Provide the (X, Y) coordinate of the cell's center where the given text is located.  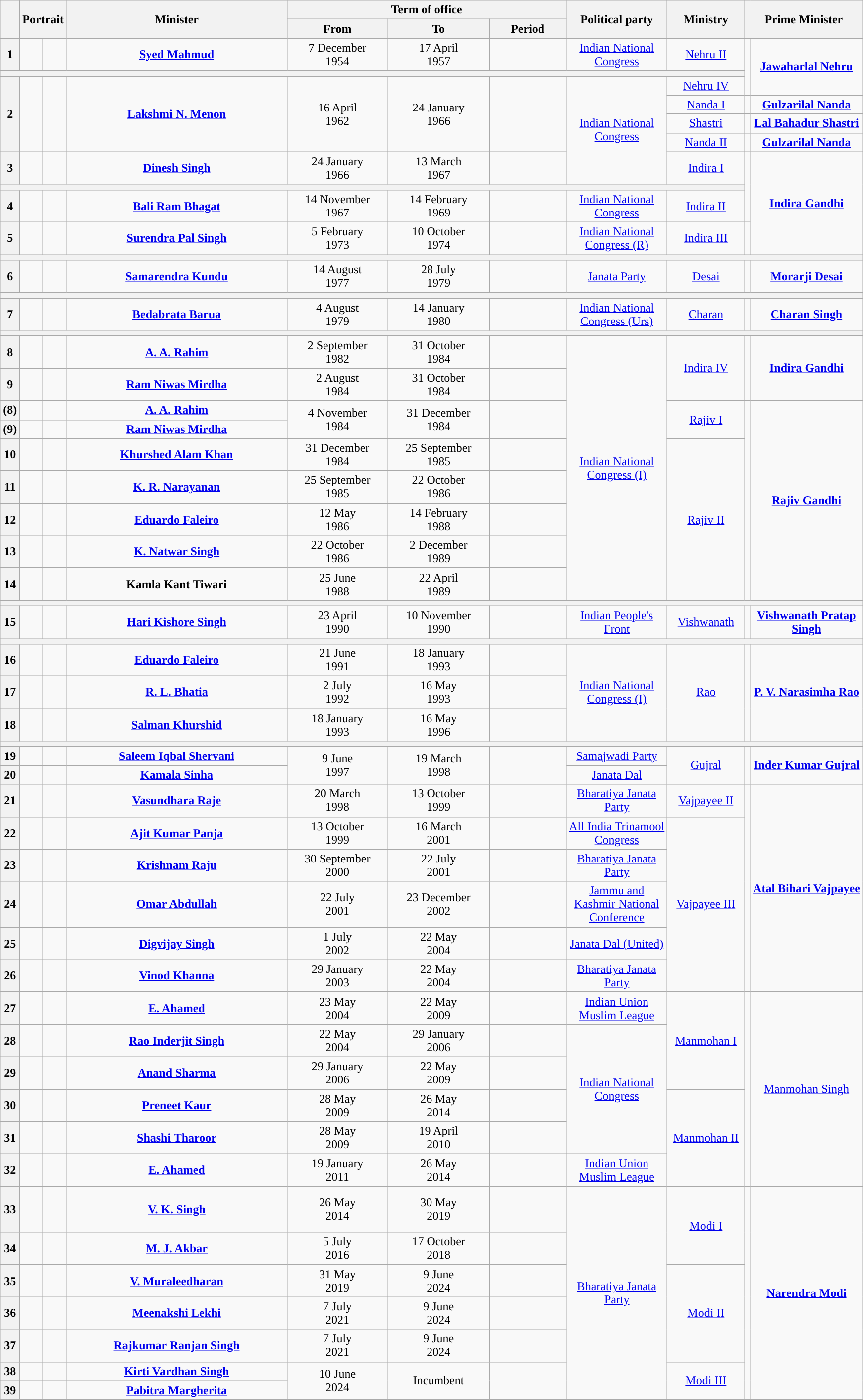
22 April1989 (439, 584)
(8) (10, 410)
27 (10, 1008)
17 October2018 (439, 1248)
39 (10, 1390)
32 (10, 1171)
V. Muraleedharan (176, 1281)
3 (10, 168)
Pabitra Margherita (176, 1390)
33 (10, 1209)
17 (10, 693)
Bali Ram Bhagat (176, 206)
Term of office (427, 10)
Nanda I (706, 105)
21 (10, 800)
23 December2002 (439, 904)
31 May2019 (337, 1281)
5 February1973 (337, 238)
Charan (706, 315)
Political party (617, 19)
Hari Kishore Singh (176, 622)
Period (528, 29)
4 November1984 (337, 420)
2 September1982 (337, 352)
Lakshmi N. Menon (176, 114)
6 (10, 277)
2 July1992 (337, 693)
Dinesh Singh (176, 168)
4 (10, 206)
17 April1957 (439, 55)
14 (10, 584)
Jammu and Kashmir National Conference (617, 904)
26 (10, 975)
13 (10, 551)
Kamala Sinha (176, 775)
24 (10, 904)
4 August1979 (337, 315)
2 August1984 (337, 384)
Samarendra Kundu (176, 277)
Atal Bihari Vajpayee (806, 888)
Ministry (706, 19)
Kamla Kant Tiwari (176, 584)
Salman Khurshid (176, 725)
14 August1977 (337, 277)
2 (10, 114)
Rao (706, 693)
Janata Party (617, 277)
Modi III (706, 1381)
K. R. Narayanan (176, 487)
Indira II (706, 206)
31 (10, 1138)
Rajiv II (706, 520)
Janata Dal (617, 775)
10 (10, 455)
Bedabrata Barua (176, 315)
21 June1991 (337, 660)
28 (10, 1040)
Indira I (706, 168)
5 (10, 238)
Charan Singh (806, 315)
38 (10, 1371)
Inder Kumar Gujral (806, 765)
Prime Minister (804, 19)
28 July1979 (439, 277)
19 (10, 756)
Syed Mahmud (176, 55)
P. V. Narasimha Rao (806, 693)
From (337, 29)
Indian National Congress (R) (617, 238)
5 July2016 (337, 1248)
10 November1990 (439, 622)
Vajpayee II (706, 800)
Minister (176, 19)
Manmohan I (706, 1040)
18 (10, 725)
Incumbent (439, 1381)
22 (10, 833)
14 November1967 (337, 206)
29 January2003 (337, 975)
Lal Bahadur Shastri (806, 123)
Vasundhara Raje (176, 800)
Surendra Pal Singh (176, 238)
Saleem Iqbal Shervani (176, 756)
19 April2010 (439, 1138)
7 (10, 315)
13 March1967 (439, 168)
16 May1996 (439, 725)
10 June2024 (337, 1381)
20 (10, 775)
Nehru II (706, 55)
16 (10, 660)
16 April1962 (337, 114)
V. K. Singh (176, 1209)
Rajiv Gandhi (806, 501)
Morarji Desai (806, 277)
1 (10, 55)
Vajpayee III (706, 904)
Narendra Modi (806, 1293)
Indian People's Front (617, 622)
Shastri (706, 123)
25 June1988 (337, 584)
30 May2019 (439, 1209)
Rajiv I (706, 420)
1 July2002 (337, 944)
12 (10, 520)
Anand Sharma (176, 1073)
Vinod Khanna (176, 975)
Nanda II (706, 142)
8 (10, 352)
Kirti Vardhan Singh (176, 1371)
9 June1997 (337, 765)
30 (10, 1105)
16 May1993 (439, 693)
Modi II (706, 1313)
All India Trinamool Congress (617, 833)
Jawaharlal Nehru (806, 67)
Preneet Kaur (176, 1105)
7 December1954 (337, 55)
R. L. Bhatia (176, 693)
Samajwadi Party (617, 756)
Portrait (43, 19)
Omar Abdullah (176, 904)
Manmohan Singh (806, 1089)
2 December1989 (439, 551)
35 (10, 1281)
36 (10, 1313)
(9) (10, 429)
12 May1986 (337, 520)
Meenakshi Lekhi (176, 1313)
15 (10, 622)
Gujral (706, 765)
23 May2004 (337, 1008)
20 March1998 (337, 800)
16 March2001 (439, 833)
Rajkumar Ranjan Singh (176, 1346)
Shashi Tharoor (176, 1138)
9 (10, 384)
Vishwanath (706, 622)
K. Natwar Singh (176, 551)
Ajit Kumar Panja (176, 833)
37 (10, 1346)
Digvijay Singh (176, 944)
30 September2000 (337, 865)
To (439, 29)
Krishnam Raju (176, 865)
23 (10, 865)
Indian National Congress (Urs) (617, 315)
23 April1990 (337, 622)
Indira III (706, 238)
Rao Inderjit Singh (176, 1040)
10 October1974 (439, 238)
34 (10, 1248)
Indira IV (706, 368)
29 (10, 1073)
Janata Dal (United) (617, 944)
M. J. Akbar (176, 1248)
14 February1988 (439, 520)
Vishwanath Pratap Singh (806, 622)
Manmohan II (706, 1138)
Desai (706, 277)
25 (10, 944)
14 January1980 (439, 315)
11 (10, 487)
19 January2011 (337, 1171)
Khurshed Alam Khan (176, 455)
Nehru IV (706, 86)
19 March1998 (439, 765)
Modi I (706, 1225)
14 February1969 (439, 206)
